Return (x, y) of the center of cell containing provided text 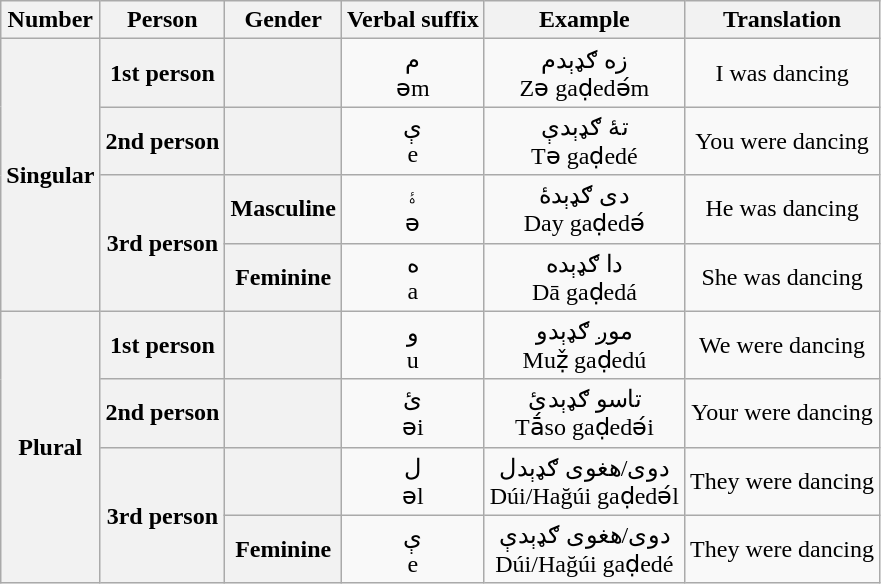
Translation (782, 20)
Person (162, 20)
I was dancing (782, 73)
زه ګډېدمZə gaḍedә́m (584, 73)
Example (584, 20)
We were dancing (782, 345)
دی ګډېدۀDay gaḍedә́ (584, 209)
دوی/هغوی ګډېدلDúi/Hağúi gaḍedә́l (584, 481)
You were dancing (782, 141)
موږ ګډېدوMuẓ̌ gaḍedú (584, 345)
Masculine (283, 209)
He was dancing (782, 209)
Your were dancing (782, 413)
لəl (412, 481)
مəm (412, 73)
وu (412, 345)
Singular (50, 175)
ئәi (412, 413)
دا ګډېدهDā gaḍedá (584, 277)
هa (412, 277)
Number (50, 20)
She was dancing (782, 277)
Verbal suffix (412, 20)
دوی/هغوی ګډېدېDúi/Hağúi gaḍedé (584, 549)
تاسو ګډېدئ Tā́so gaḍedә́i (584, 413)
Plural (50, 447)
تۀ ګډېدېTə gaḍedé (584, 141)
Gender (283, 20)
ۀ ə (412, 209)
